For the text-containing cell, return its midpoint in (X, Y) coordinate format. 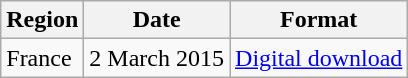
Digital download (319, 58)
France (42, 58)
Region (42, 20)
Format (319, 20)
Date (157, 20)
2 March 2015 (157, 58)
